Extract the (x, y) coordinate from the center of the cell holding the provided text.  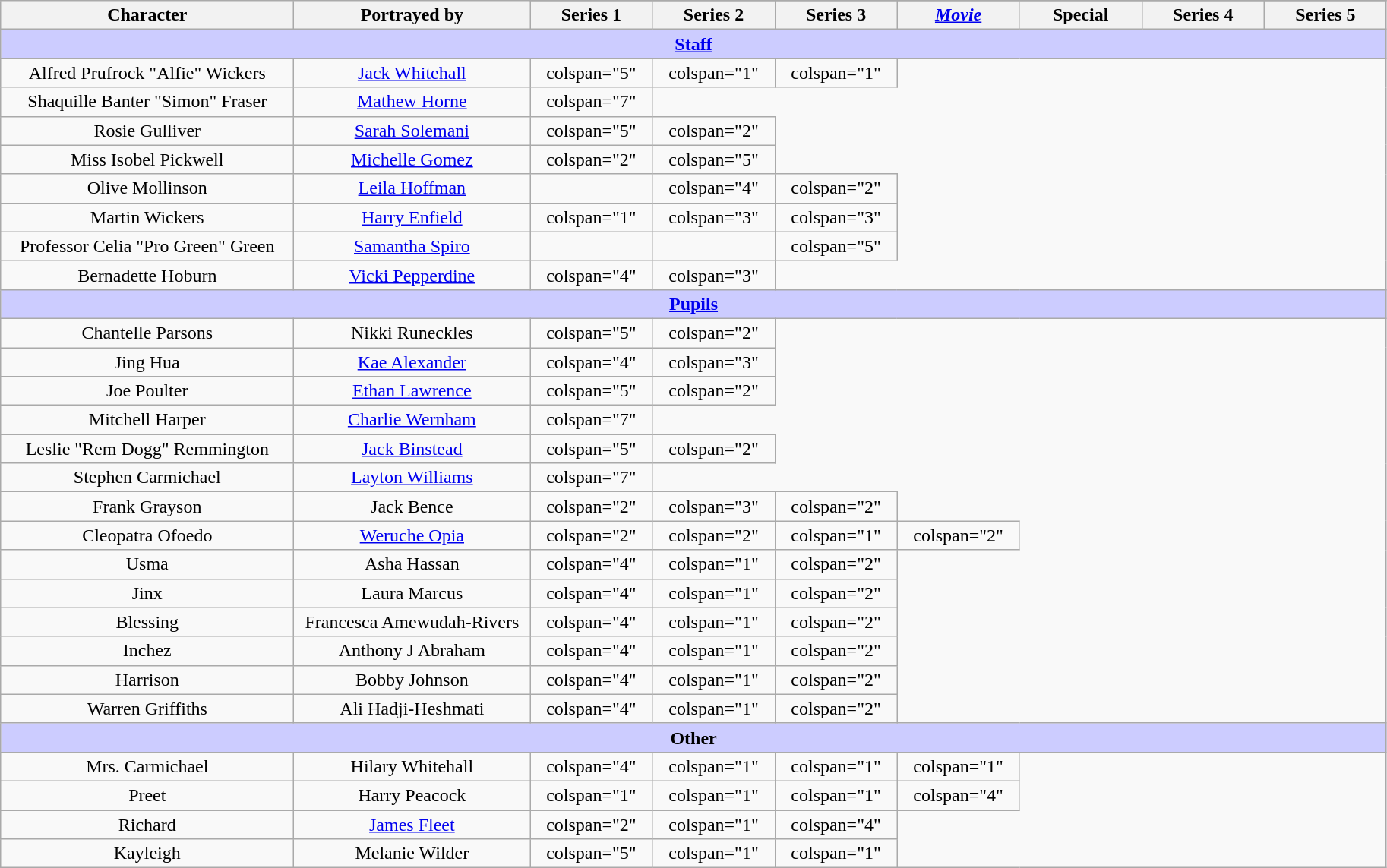
Hilary Whitehall (412, 766)
Alfred Prufrock "Alfie" Wickers (147, 73)
Joe Poulter (147, 391)
Movie (959, 15)
Sarah Solemani (412, 131)
Chantelle Parsons (147, 333)
Jack Bence (412, 507)
Charlie Wernham (412, 420)
Usma (147, 564)
Stephen Carmichael (147, 478)
Series 5 (1325, 15)
Harrison (147, 680)
Series 4 (1203, 15)
Olive Mollinson (147, 188)
Michelle Gomez (412, 159)
Bernadette Hoburn (147, 275)
Mrs. Carmichael (147, 766)
Leslie "Rem Dogg" Remmington (147, 449)
Harry Peacock (412, 795)
Nikki Runeckles (412, 333)
Mathew Horne (412, 102)
Inchez (147, 651)
Series 3 (836, 15)
Warren Griffiths (147, 709)
Melanie Wilder (412, 854)
Frank Grayson (147, 507)
Jack Binstead (412, 449)
Ali Hadji-Heshmati (412, 709)
Kayleigh (147, 854)
Leila Hoffman (412, 188)
Series 1 (591, 15)
Professor Celia "Pro Green" Green (147, 246)
Mitchell Harper (147, 420)
Laura Marcus (412, 593)
Bobby Johnson (412, 680)
Jack Whitehall (412, 73)
Martin Wickers (147, 217)
Asha Hassan (412, 564)
James Fleet (412, 824)
Vicki Pepperdine (412, 275)
Other (694, 737)
Blessing (147, 622)
Jing Hua (147, 362)
Miss Isobel Pickwell (147, 159)
Francesca Amewudah-Rivers (412, 622)
Portrayed by (412, 15)
Kae Alexander (412, 362)
Richard (147, 824)
Series 2 (714, 15)
Pupils (694, 304)
Rosie Gulliver (147, 131)
Jinx (147, 593)
Harry Enfield (412, 217)
Preet (147, 795)
Weruche Opia (412, 535)
Shaquille Banter "Simon" Fraser (147, 102)
Anthony J Abraham (412, 651)
Cleopatra Ofoedo (147, 535)
Staff (694, 44)
Layton Williams (412, 478)
Samantha Spiro (412, 246)
Special (1080, 15)
Character (147, 15)
Ethan Lawrence (412, 391)
